Return the (X, Y) coordinate for the center point of the cell that contains the specified text.  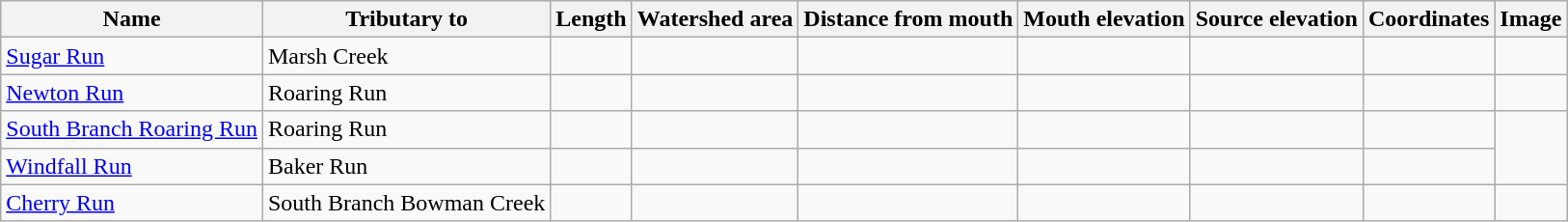
Cherry Run (132, 203)
Length (591, 19)
Image (1531, 19)
Name (132, 19)
Coordinates (1428, 19)
Tributary to (406, 19)
Source elevation (1277, 19)
South Branch Roaring Run (132, 129)
Mouth elevation (1104, 19)
Baker Run (406, 166)
Newton Run (132, 93)
Sugar Run (132, 56)
Watershed area (716, 19)
South Branch Bowman Creek (406, 203)
Windfall Run (132, 166)
Distance from mouth (908, 19)
Marsh Creek (406, 56)
